Return the (X, Y) coordinate for the center point of the cell that contains the specified text.  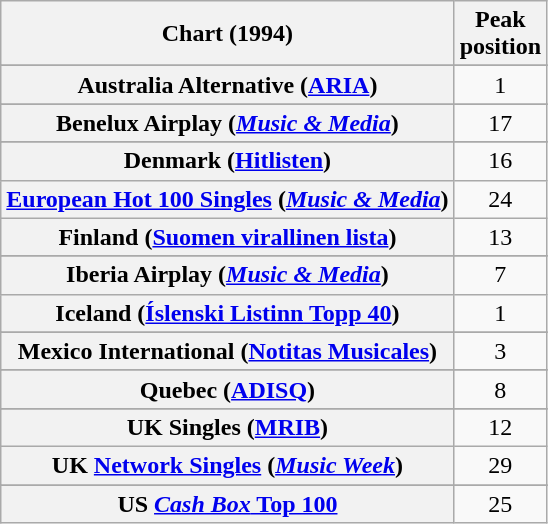
Benelux Airplay (Music & Media) (228, 123)
Mexico International (Notitas Musicales) (228, 351)
Peakposition (500, 34)
12 (500, 427)
Denmark (Hitlisten) (228, 161)
UK Singles (MRIB) (228, 427)
17 (500, 123)
Quebec (ADISQ) (228, 389)
16 (500, 161)
European Hot 100 Singles (Music & Media) (228, 199)
Australia Alternative (ARIA) (228, 85)
UK Network Singles (Music Week) (228, 465)
24 (500, 199)
7 (500, 275)
Chart (1994) (228, 34)
Finland (Suomen virallinen lista) (228, 237)
3 (500, 351)
8 (500, 389)
25 (500, 503)
29 (500, 465)
US Cash Box Top 100 (228, 503)
Iberia Airplay (Music & Media) (228, 275)
Iceland (Íslenski Listinn Topp 40) (228, 313)
13 (500, 237)
